Find where the given text appears and provide that cell's center as (x, y) coordinate. 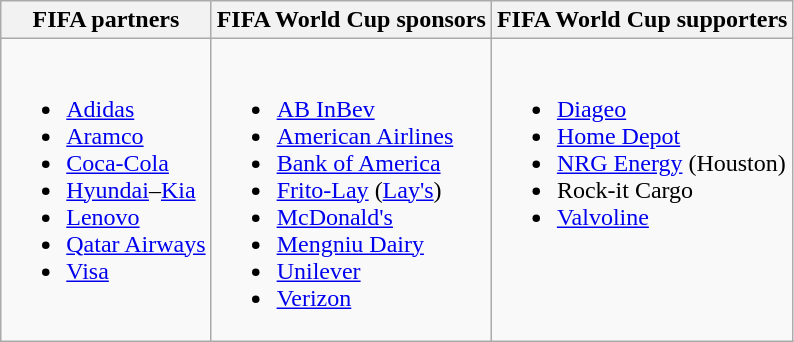
FIFA partners (106, 20)
FIFA World Cup supporters (642, 20)
DiageoHome DepotNRG Energy (Houston)Rock-it CargoValvoline (642, 190)
AB InBevAmerican AirlinesBank of AmericaFrito-Lay (Lay's)McDonald'sMengniu DairyUnileverVerizon (351, 190)
AdidasAramcoCoca-ColaHyundai–KiaLenovoQatar AirwaysVisa (106, 190)
FIFA World Cup sponsors (351, 20)
